Return [x, y] of the center of cell containing provided text 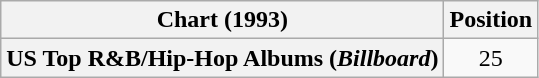
25 [491, 58]
US Top R&B/Hip-Hop Albums (Billboard) [222, 58]
Chart (1993) [222, 20]
Position [491, 20]
